Determine the (X, Y) coordinate at the center of the cell enclosing the given text.  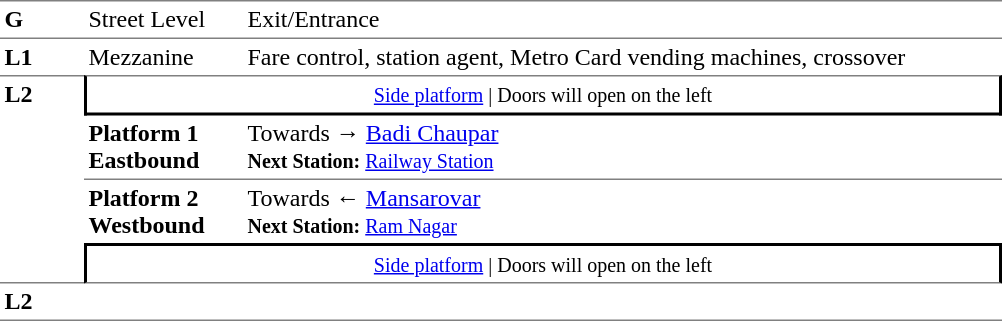
Towards ← MansarovarNext Station: Ram Nagar (622, 212)
Platform 1Eastbound (164, 148)
Exit/Entrance (622, 20)
Street Level (164, 20)
Mezzanine (164, 57)
Towards → Badi ChauparNext Station: Railway Station (622, 148)
Platform 2Westbound (164, 212)
L1 (42, 57)
G (42, 20)
L2 (42, 179)
Fare control, station agent, Metro Card vending machines, crossover (622, 57)
